Provide the (X, Y) coordinate of the cell's center where the given text is located.  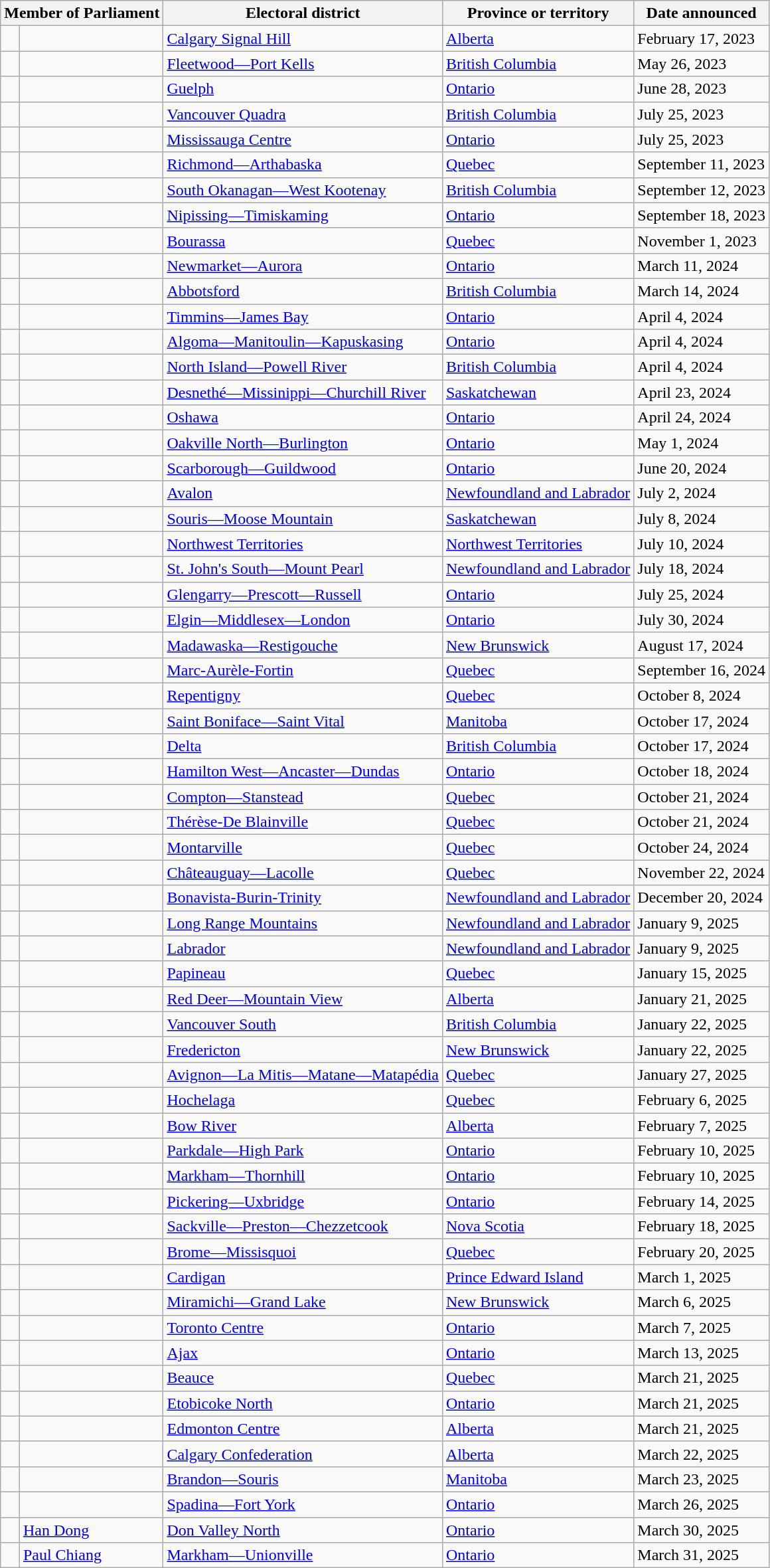
Ajax (303, 1353)
May 1, 2024 (702, 443)
February 6, 2025 (702, 1100)
April 23, 2024 (702, 392)
February 17, 2023 (702, 39)
Scarborough—Guildwood (303, 468)
Long Range Mountains (303, 923)
Souris—Moose Mountain (303, 519)
Brandon—Souris (303, 1479)
Richmond—Arthabaska (303, 165)
September 18, 2023 (702, 215)
Province or territory (538, 13)
November 1, 2023 (702, 240)
March 30, 2025 (702, 1529)
Calgary Confederation (303, 1454)
June 20, 2024 (702, 468)
Red Deer—Mountain View (303, 999)
Repentigny (303, 695)
Paul Chiang (92, 1555)
August 17, 2024 (702, 645)
February 14, 2025 (702, 1201)
Newmarket—Aurora (303, 266)
March 14, 2024 (702, 291)
Bow River (303, 1126)
March 7, 2025 (702, 1328)
July 8, 2024 (702, 519)
October 18, 2024 (702, 772)
Pickering—Uxbridge (303, 1201)
Delta (303, 746)
March 26, 2025 (702, 1504)
September 12, 2023 (702, 190)
Bourassa (303, 240)
Nova Scotia (538, 1227)
November 22, 2024 (702, 873)
March 31, 2025 (702, 1555)
Electoral district (303, 13)
October 24, 2024 (702, 847)
North Island—Powell River (303, 367)
July 18, 2024 (702, 569)
Markham—Thornhill (303, 1176)
October 8, 2024 (702, 695)
Markham—Unionville (303, 1555)
Abbotsford (303, 291)
Spadina—Fort York (303, 1504)
July 25, 2024 (702, 594)
Marc-Aurèle-Fortin (303, 670)
February 20, 2025 (702, 1252)
Thérèse-De Blainville (303, 822)
Oakville North—Burlington (303, 443)
St. John's South—Mount Pearl (303, 569)
Avignon—La Mitis—Matane—Matapédia (303, 1075)
March 13, 2025 (702, 1353)
Châteauguay—Lacolle (303, 873)
March 11, 2024 (702, 266)
Timmins—James Bay (303, 317)
Bonavista-Burin-Trinity (303, 898)
February 7, 2025 (702, 1126)
Han Dong (92, 1529)
July 10, 2024 (702, 544)
September 11, 2023 (702, 165)
March 23, 2025 (702, 1479)
Fredericton (303, 1049)
Compton—Stanstead (303, 797)
December 20, 2024 (702, 898)
March 22, 2025 (702, 1454)
Saint Boniface—Saint Vital (303, 721)
July 2, 2024 (702, 493)
Cardigan (303, 1277)
July 30, 2024 (702, 620)
Vancouver Quadra (303, 114)
Papineau (303, 974)
Labrador (303, 948)
Montarville (303, 847)
March 1, 2025 (702, 1277)
March 6, 2025 (702, 1302)
April 24, 2024 (702, 418)
Madawaska—Restigouche (303, 645)
Don Valley North (303, 1529)
Beauce (303, 1378)
Member of Parliament (82, 13)
Desnethé—Missinippi—Churchill River (303, 392)
Glengarry—Prescott—Russell (303, 594)
Miramichi—Grand Lake (303, 1302)
Algoma—Manitoulin—Kapuskasing (303, 342)
Hochelaga (303, 1100)
February 18, 2025 (702, 1227)
Guelph (303, 89)
Vancouver South (303, 1024)
Avalon (303, 493)
Calgary Signal Hill (303, 39)
Sackville—Preston—Chezzetcook (303, 1227)
September 16, 2024 (702, 670)
Nipissing—Timiskaming (303, 215)
Fleetwood—Port Kells (303, 64)
Elgin—Middlesex—London (303, 620)
Toronto Centre (303, 1328)
South Okanagan—West Kootenay (303, 190)
January 21, 2025 (702, 999)
May 26, 2023 (702, 64)
January 15, 2025 (702, 974)
Hamilton West—Ancaster—Dundas (303, 772)
Edmonton Centre (303, 1429)
Mississauga Centre (303, 139)
Date announced (702, 13)
Oshawa (303, 418)
Prince Edward Island (538, 1277)
June 28, 2023 (702, 89)
Etobicoke North (303, 1403)
Parkdale—High Park (303, 1151)
Brome—Missisquoi (303, 1252)
January 27, 2025 (702, 1075)
